Output the (X, Y) coordinate of the center of the cell containing the given text.  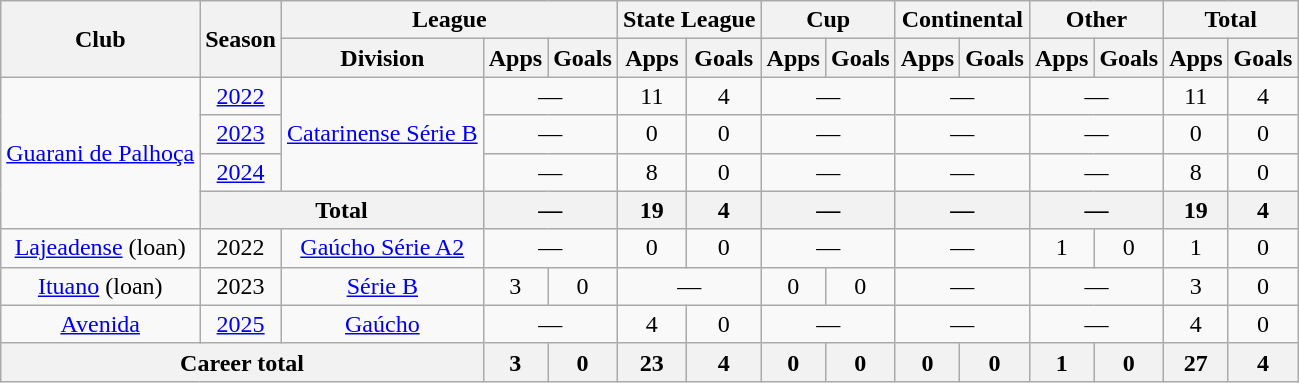
Career total (242, 362)
Gaúcho Série A2 (382, 248)
27 (1196, 362)
Other (1096, 20)
2024 (241, 172)
Catarinense Série B (382, 134)
Série B (382, 286)
2025 (241, 324)
Gaúcho (382, 324)
Avenida (100, 324)
Cup (828, 20)
Division (382, 58)
State League (689, 20)
23 (652, 362)
Season (241, 39)
Club (100, 39)
Lajeadense (loan) (100, 248)
Ituano (loan) (100, 286)
Continental (962, 20)
Guarani de Palhoça (100, 153)
League (449, 20)
